Pinpoint the cell where the given text exists, returning its [X, Y] midpoint coordinate. 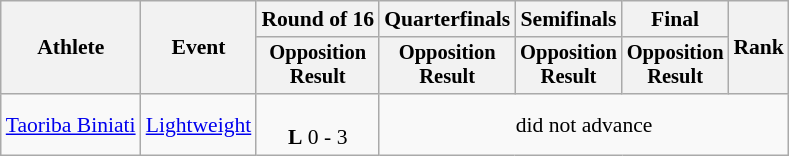
Lightweight [199, 124]
Taoriba Biniati [71, 124]
Rank [758, 48]
L 0 - 3 [318, 124]
Final [676, 19]
Round of 16 [318, 19]
did not advance [584, 124]
Quarterfinals [447, 19]
Event [199, 48]
Athlete [71, 48]
Semifinals [568, 19]
